Search for the cell housing the specified text and yield its [x, y] center coordinate. 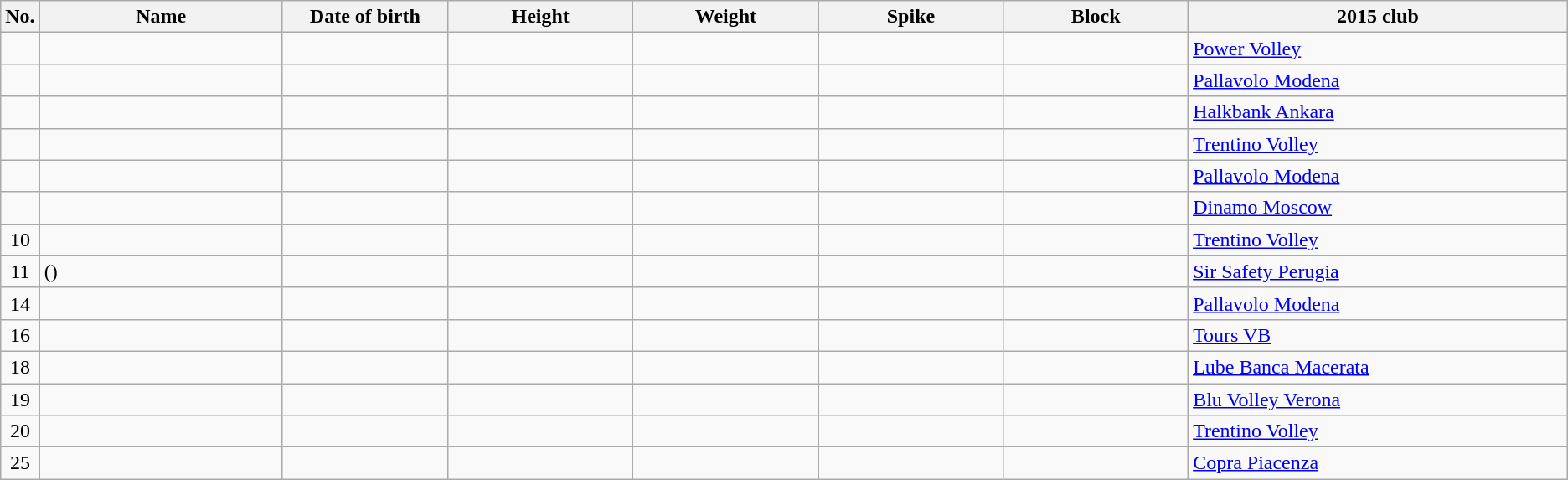
Lube Banca Macerata [1379, 367]
Copra Piacenza [1379, 463]
Halkbank Ankara [1379, 112]
25 [20, 463]
18 [20, 367]
2015 club [1379, 17]
10 [20, 240]
Date of birth [365, 17]
() [161, 271]
Tours VB [1379, 335]
16 [20, 335]
Name [161, 17]
Blu Volley Verona [1379, 400]
19 [20, 400]
20 [20, 431]
No. [20, 17]
11 [20, 271]
Weight [725, 17]
Dinamo Moscow [1379, 208]
Block [1096, 17]
Spike [911, 17]
Height [541, 17]
14 [20, 303]
Sir Safety Perugia [1379, 271]
Power Volley [1379, 49]
